Return the (X, Y) coordinate for the center point of the cell that contains the specified text.  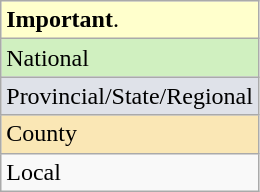
County (130, 134)
Important. (130, 20)
Provincial/State/Regional (130, 96)
National (130, 58)
Local (130, 172)
